Pinpoint the cell where the given text exists, returning its (X, Y) midpoint coordinate. 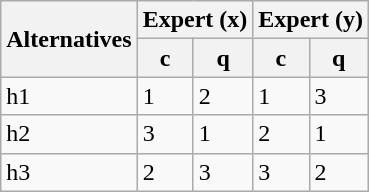
h2 (69, 134)
Expert (x) (195, 20)
Alternatives (69, 39)
Expert (y) (311, 20)
h3 (69, 172)
h1 (69, 96)
